Find where the given text appears and provide that cell's center as [x, y] coordinate. 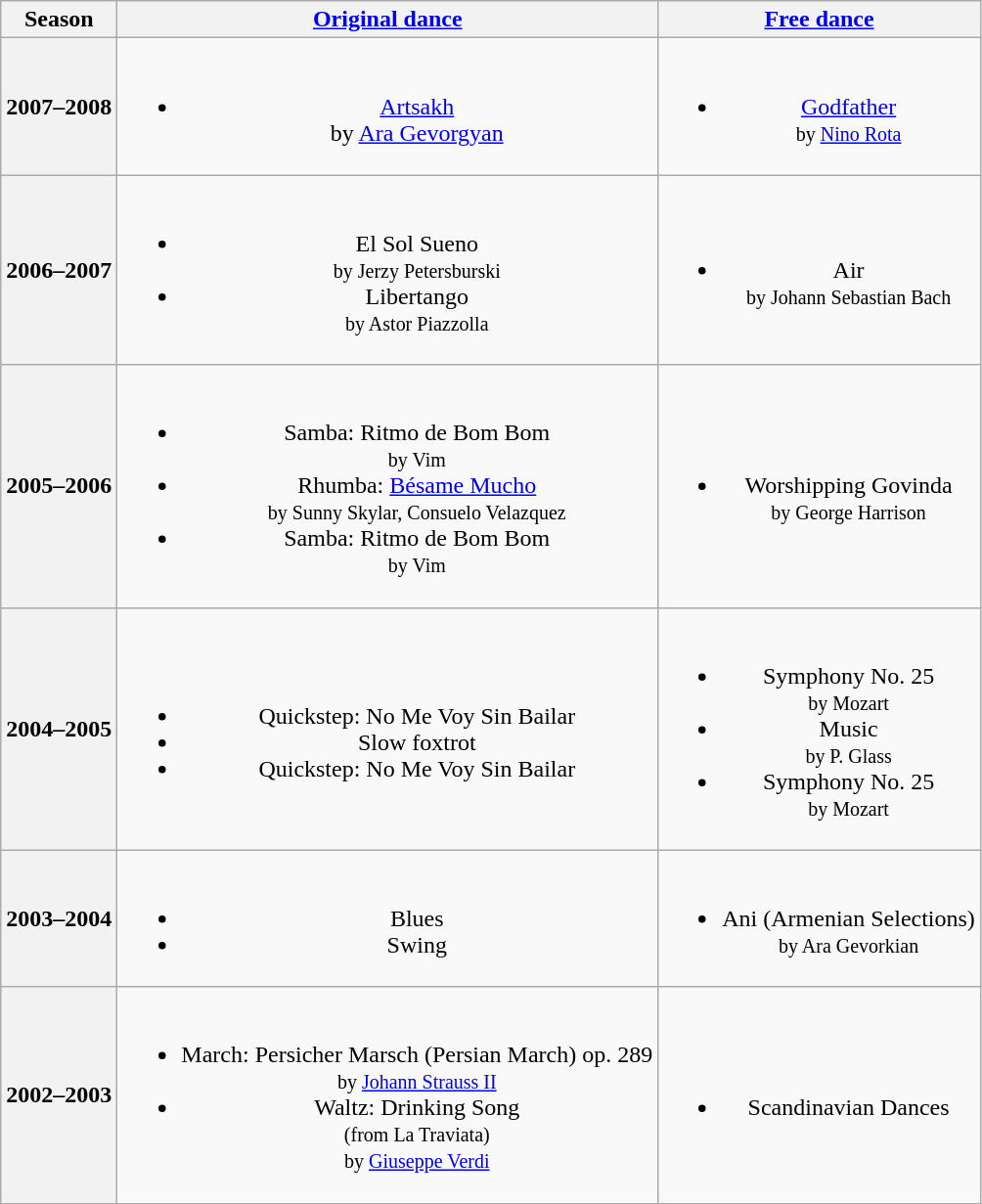
Scandinavian Dances [820, 1095]
Samba: Ritmo de Bom Bom by Vim Rhumba: Bésame Mucho by Sunny Skylar, Consuelo Velazquez Samba: Ritmo de Bom Bom by Vim [387, 486]
Symphony No. 25 by Mozart Music by P. Glass Symphony No. 25 by Mozart [820, 729]
March: Persicher Marsch (Persian March) op. 289 by Johann Strauss II Waltz: Drinking Song (from La Traviata) by Giuseppe Verdi [387, 1095]
Godfather by Nino Rota [820, 107]
2005–2006 [59, 486]
Original dance [387, 20]
2004–2005 [59, 729]
Quickstep: No Me Voy Sin BailarSlow foxtrotQuickstep: No Me Voy Sin Bailar [387, 729]
2003–2004 [59, 918]
Artsakh by Ara Gevorgyan [387, 107]
Air by Johann Sebastian Bach [820, 270]
Season [59, 20]
El Sol Sueno by Jerzy Petersburski Libertango by Astor Piazzolla [387, 270]
Ani (Armenian Selections) by Ara Gevorkian [820, 918]
2006–2007 [59, 270]
2007–2008 [59, 107]
Free dance [820, 20]
BluesSwing [387, 918]
2002–2003 [59, 1095]
Worshipping Govinda by George Harrison [820, 486]
